Return the [x, y] coordinate for the center point of the cell that contains the specified text.  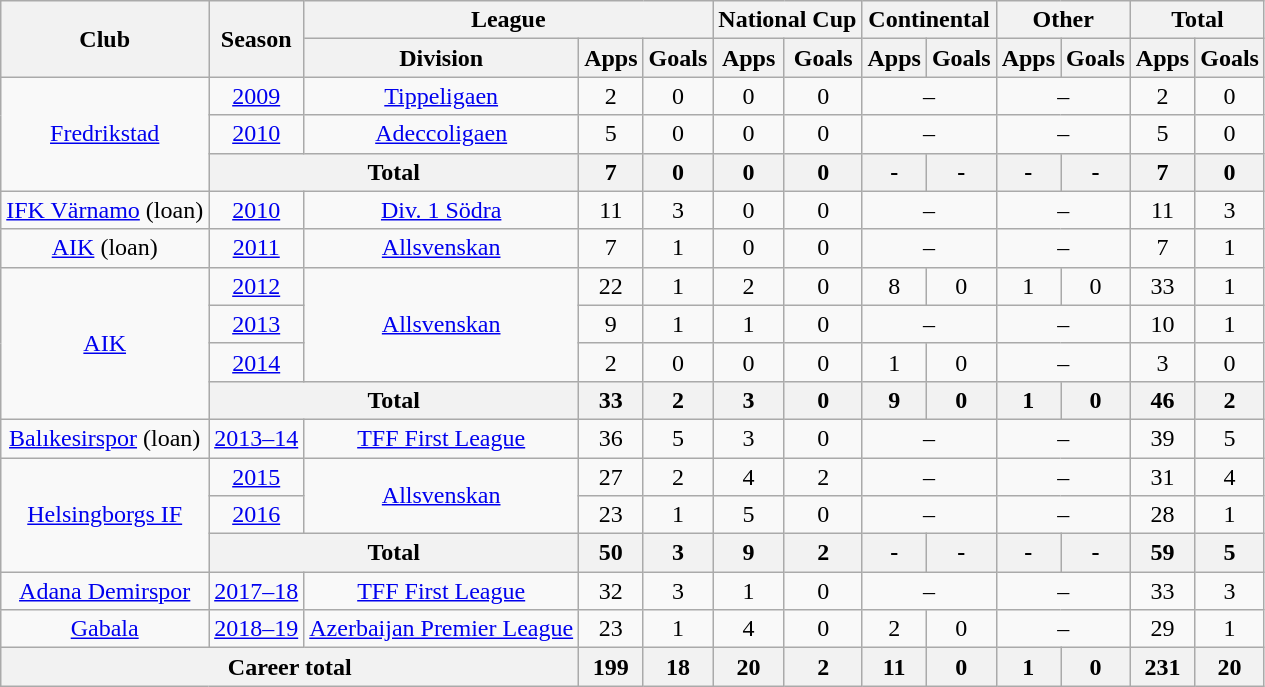
Adana Demirspor [105, 591]
2014 [256, 362]
31 [1162, 477]
36 [611, 438]
2013 [256, 324]
Helsingborgs IF [105, 515]
231 [1162, 667]
Division [442, 58]
2009 [256, 96]
59 [1162, 553]
Season [256, 39]
18 [678, 667]
Adeccoligaen [442, 134]
Other [1063, 20]
2011 [256, 248]
199 [611, 667]
46 [1162, 400]
AIK [105, 343]
10 [1162, 324]
Career total [290, 667]
Continental [929, 20]
50 [611, 553]
22 [611, 286]
IFK Värnamo (loan) [105, 210]
2012 [256, 286]
2016 [256, 515]
27 [611, 477]
Gabala [105, 629]
Tippeligaen [442, 96]
Club [105, 39]
2017–18 [256, 591]
8 [894, 286]
National Cup [788, 20]
39 [1162, 438]
Balıkesirspor (loan) [105, 438]
2013–14 [256, 438]
32 [611, 591]
28 [1162, 515]
League [508, 20]
Azerbaijan Premier League [442, 629]
2018–19 [256, 629]
Div. 1 Södra [442, 210]
2015 [256, 477]
Fredrikstad [105, 134]
AIK (loan) [105, 248]
29 [1162, 629]
